Output the (x, y) coordinate of the center of the cell containing the given text.  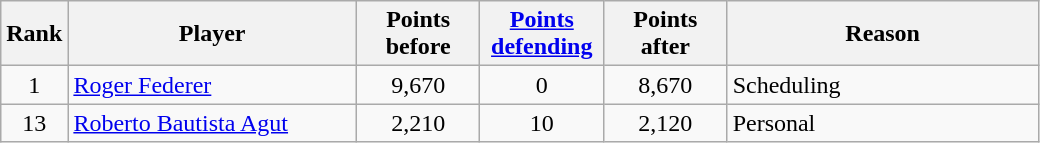
1 (34, 85)
Scheduling (882, 85)
2,120 (666, 123)
Player (212, 34)
Points defending (542, 34)
2,210 (418, 123)
Reason (882, 34)
Personal (882, 123)
Roberto Bautista Agut (212, 123)
8,670 (666, 85)
9,670 (418, 85)
0 (542, 85)
Rank (34, 34)
Roger Federer (212, 85)
Points after (666, 34)
13 (34, 123)
Points before (418, 34)
10 (542, 123)
